Scan for the cell matching the given text and deliver its [X, Y] coordinate at center. 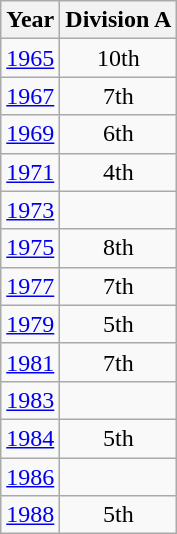
1977 [30, 286]
10th [118, 58]
1983 [30, 400]
1979 [30, 324]
Division A [118, 20]
1984 [30, 438]
Year [30, 20]
1981 [30, 362]
1967 [30, 96]
1965 [30, 58]
1975 [30, 248]
8th [118, 248]
4th [118, 172]
1986 [30, 477]
1973 [30, 210]
1988 [30, 515]
1969 [30, 134]
1971 [30, 172]
6th [118, 134]
